Pinpoint the cell where the given text exists, returning its (x, y) midpoint coordinate. 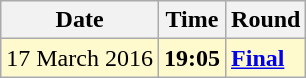
Time (192, 20)
19:05 (192, 58)
Round (266, 20)
Final (266, 58)
17 March 2016 (80, 58)
Date (80, 20)
